For the text-containing cell, return its midpoint in [X, Y] coordinate format. 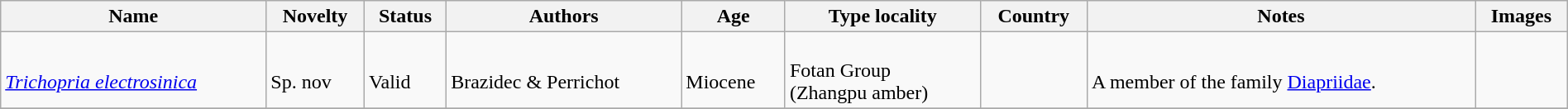
Country [1034, 17]
Name [134, 17]
Novelty [316, 17]
Notes [1280, 17]
Sp. nov [316, 70]
Age [734, 17]
Valid [405, 70]
Images [1522, 17]
Status [405, 17]
Trichopria electrosinica [134, 70]
Type locality [882, 17]
Authors [564, 17]
Miocene [734, 70]
A member of the family Diapriidae. [1280, 70]
Fotan Group(Zhangpu amber) [882, 70]
Brazidec & Perrichot [564, 70]
